From the cell containing the given text, extract its center point as [X, Y] coordinate. 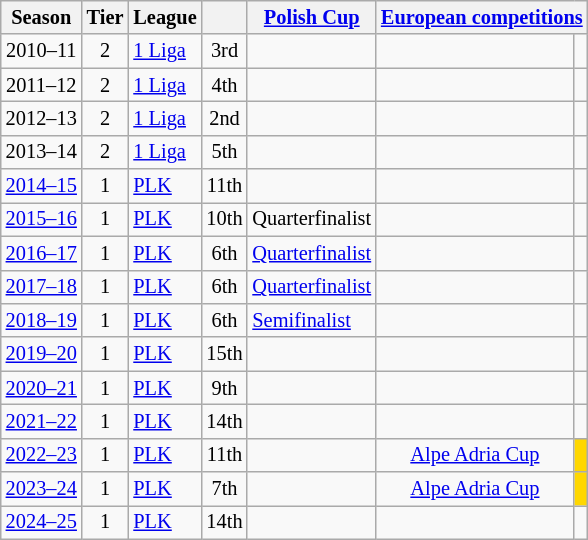
2016–17 [42, 253]
10th [225, 219]
2014–15 [42, 186]
2020–21 [42, 388]
2012–13 [42, 118]
2023–24 [42, 489]
Semifinalist [312, 320]
2018–19 [42, 320]
European competitions [482, 17]
2017–18 [42, 287]
7th [225, 489]
2024–25 [42, 522]
3rd [225, 51]
Polish Cup [312, 17]
15th [225, 354]
2013–14 [42, 152]
2010–11 [42, 51]
2021–22 [42, 421]
2019–20 [42, 354]
5th [225, 152]
4th [225, 85]
League [164, 17]
2022–23 [42, 455]
2011–12 [42, 85]
Tier [106, 17]
9th [225, 388]
2015–16 [42, 219]
Season [42, 17]
2nd [225, 118]
